From the cell containing the given text, extract its center point as [X, Y] coordinate. 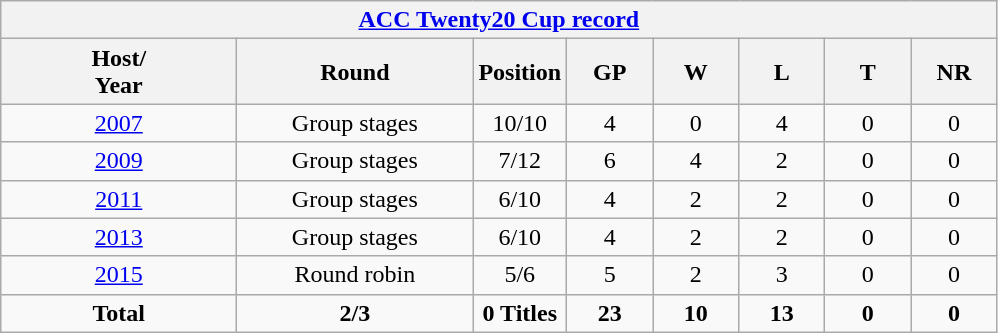
5/6 [520, 275]
Host/Year [119, 72]
GP [610, 72]
2011 [119, 199]
ACC Twenty20 Cup record [499, 20]
2015 [119, 275]
0 Titles [520, 313]
2009 [119, 161]
2/3 [355, 313]
23 [610, 313]
L [782, 72]
Position [520, 72]
W [696, 72]
2013 [119, 237]
Round [355, 72]
NR [954, 72]
Round robin [355, 275]
6 [610, 161]
13 [782, 313]
7/12 [520, 161]
3 [782, 275]
5 [610, 275]
Total [119, 313]
T [868, 72]
2007 [119, 123]
10/10 [520, 123]
10 [696, 313]
